Capture the cell that displays the provided text and extract its (X, Y) central coordinate. 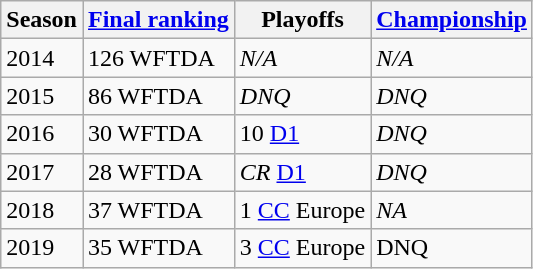
Season (42, 20)
Final ranking (158, 20)
35 WFTDA (158, 248)
2019 (42, 248)
37 WFTDA (158, 210)
CR D1 (302, 172)
Playoffs (302, 20)
2016 (42, 134)
2017 (42, 172)
28 WFTDA (158, 172)
2014 (42, 58)
86 WFTDA (158, 96)
NA (452, 210)
2018 (42, 210)
3 CC Europe (302, 248)
30 WFTDA (158, 134)
126 WFTDA (158, 58)
Championship (452, 20)
1 CC Europe (302, 210)
10 D1 (302, 134)
2015 (42, 96)
